Provide the (x, y) coordinate of the cell's center where the given text is located.  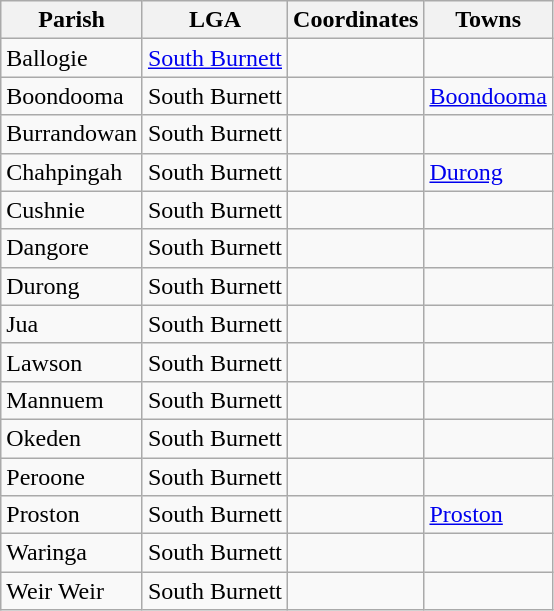
Mannuem (72, 400)
Chahpingah (72, 172)
Cushnie (72, 210)
Okeden (72, 438)
Peroone (72, 477)
Ballogie (72, 58)
Burrandowan (72, 134)
Jua (72, 324)
Waringa (72, 553)
Parish (72, 20)
Dangore (72, 248)
Weir Weir (72, 591)
Lawson (72, 362)
Coordinates (356, 20)
Towns (488, 20)
LGA (214, 20)
